For the text-containing cell, return its midpoint in (X, Y) coordinate format. 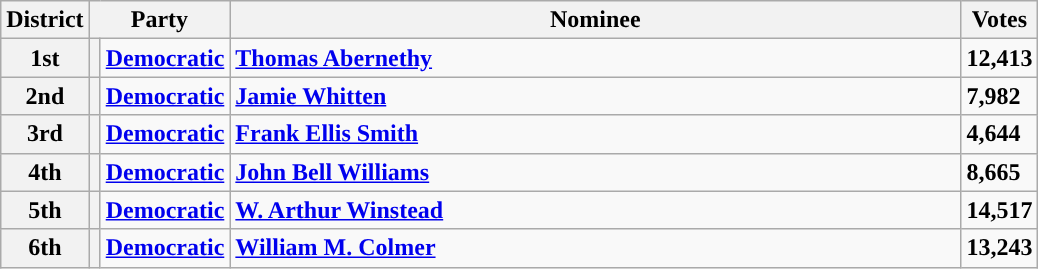
14,517 (1000, 210)
W. Arthur Winstead (596, 210)
8,665 (1000, 172)
John Bell Williams (596, 172)
6th (45, 248)
Frank Ellis Smith (596, 134)
Nominee (596, 20)
District (45, 20)
3rd (45, 134)
Jamie Whitten (596, 96)
2nd (45, 96)
Votes (1000, 20)
13,243 (1000, 248)
William M. Colmer (596, 248)
12,413 (1000, 58)
5th (45, 210)
Thomas Abernethy (596, 58)
4,644 (1000, 134)
4th (45, 172)
Party (160, 20)
7,982 (1000, 96)
1st (45, 58)
